Detect which cell encompasses the target text, then output its (X, Y) center coordinate. 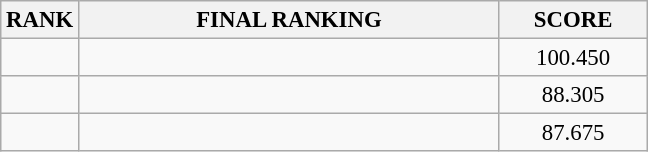
87.675 (572, 133)
RANK (40, 20)
100.450 (572, 58)
FINAL RANKING (288, 20)
SCORE (572, 20)
88.305 (572, 95)
